Output the (X, Y) coordinate of the center of the cell containing the given text.  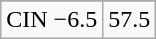
57.5 (130, 20)
CIN −6.5 (52, 20)
